Extract the (x, y) coordinate from the center of the cell holding the provided text.  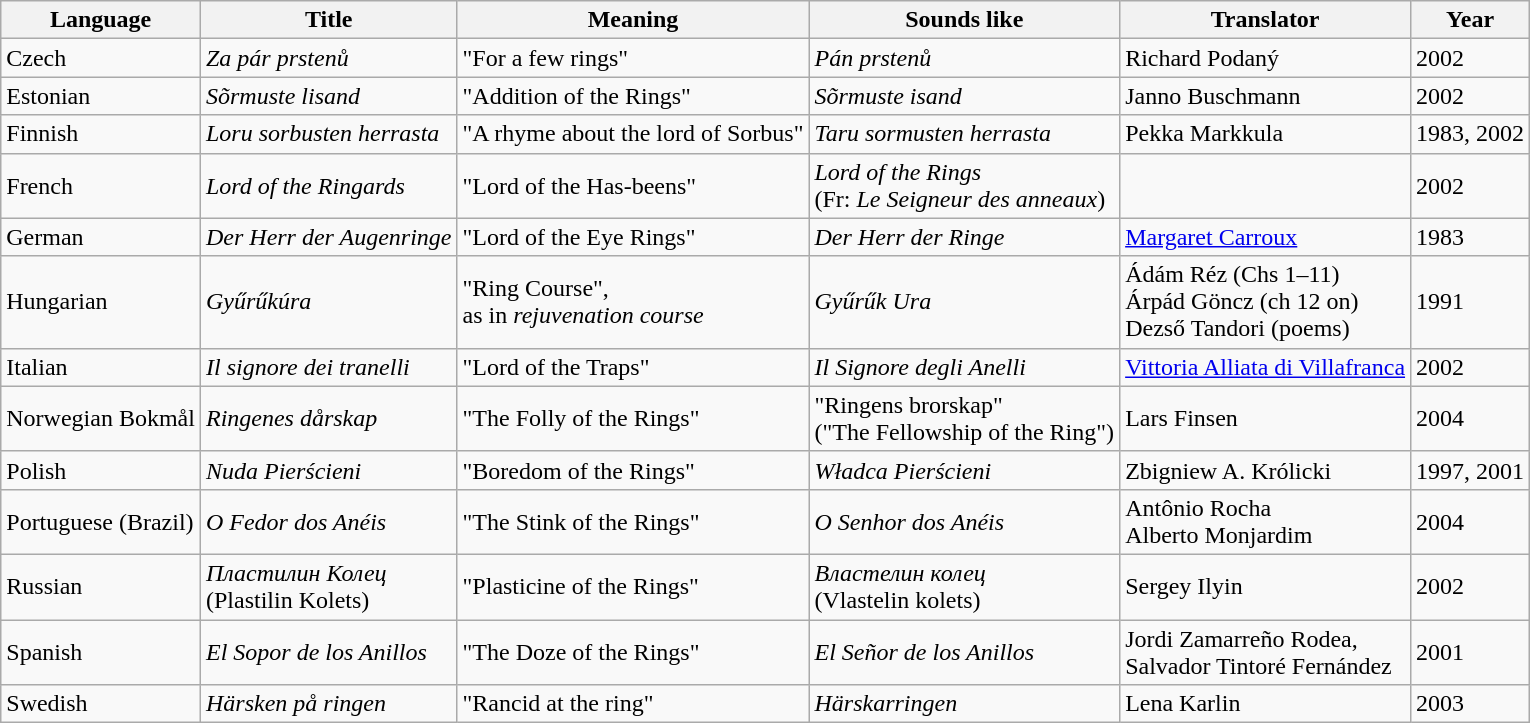
Härskarringen (964, 704)
Finnish (101, 134)
Richard Podaný (1266, 58)
Norwegian Bokmål (101, 418)
"A rhyme about the lord of Sorbus" (633, 134)
Lord of the Rings(Fr: Le Seigneur des anneaux) (964, 186)
Translator (1266, 20)
"Addition of the Rings" (633, 96)
Der Herr der Ringe (964, 237)
1997, 2001 (1470, 470)
Pekka Markkula (1266, 134)
Lena Karlin (1266, 704)
Nuda Pierścieni (328, 470)
Sõrmuste lisand (328, 96)
Władca Pierścieni (964, 470)
Властелин колец(Vlastelin kolets) (964, 586)
Taru sormusten herrasta (964, 134)
"Ring Course",as in rejuvenation course (633, 302)
O Senhor dos Anéis (964, 522)
Portuguese (Brazil) (101, 522)
"Lord of the Traps" (633, 367)
Title (328, 20)
Vittoria Alliata di Villafranca (1266, 367)
"The Doze of the Rings" (633, 652)
Sõrmuste isand (964, 96)
Lord of the Ringards (328, 186)
Sergey Ilyin (1266, 586)
Meaning (633, 20)
Antônio RochaAlberto Monjardim (1266, 522)
Loru sorbusten herrasta (328, 134)
"Boredom of the Rings" (633, 470)
German (101, 237)
1983, 2002 (1470, 134)
O Fedor dos Anéis (328, 522)
"Lord of the Eye Rings" (633, 237)
Janno Buschmann (1266, 96)
"The Stink of the Rings" (633, 522)
"Rancid at the ring" (633, 704)
El Sopor de los Anillos (328, 652)
Sounds like (964, 20)
Der Herr der Augenringe (328, 237)
Polish (101, 470)
Czech (101, 58)
"Ringens brorskap"("The Fellowship of the Ring") (964, 418)
"Lord of the Has-beens" (633, 186)
Jordi Zamarreño Rodea,Salvador Tintoré Fernández (1266, 652)
Italian (101, 367)
Hungarian (101, 302)
2003 (1470, 704)
French (101, 186)
Ringenes dårskap (328, 418)
Härsken på ringen (328, 704)
Pán prstenů (964, 58)
Spanish (101, 652)
Swedish (101, 704)
Gyűrűkúra (328, 302)
Il signore dei tranelli (328, 367)
Lars Finsen (1266, 418)
Ádám Réz (Chs 1–11)Árpád Göncz (ch 12 on)Dezső Tandori (poems) (1266, 302)
Za pár prstenů (328, 58)
Russian (101, 586)
2001 (1470, 652)
Il Signore degli Anelli (964, 367)
Estonian (101, 96)
Zbigniew A. Królicki (1266, 470)
1983 (1470, 237)
Year (1470, 20)
"The Folly of the Rings" (633, 418)
Language (101, 20)
Margaret Carroux (1266, 237)
Пластилин Колец(Plastilin Kolets) (328, 586)
El Señor de los Anillos (964, 652)
1991 (1470, 302)
"Plasticine of the Rings" (633, 586)
Gyűrűk Ura (964, 302)
"For a few rings" (633, 58)
